Capture the cell that displays the provided text and extract its (x, y) central coordinate. 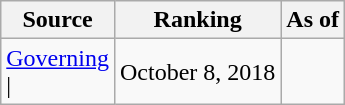
Ranking (197, 20)
October 8, 2018 (197, 72)
Source (58, 20)
As of (313, 20)
Governing| (58, 72)
